Scan for the cell matching the given text and deliver its [x, y] coordinate at center. 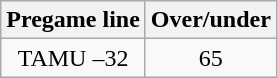
TAMU –32 [74, 58]
Pregame line [74, 20]
65 [210, 58]
Over/under [210, 20]
